From the cell containing the given text, extract its center point as [x, y] coordinate. 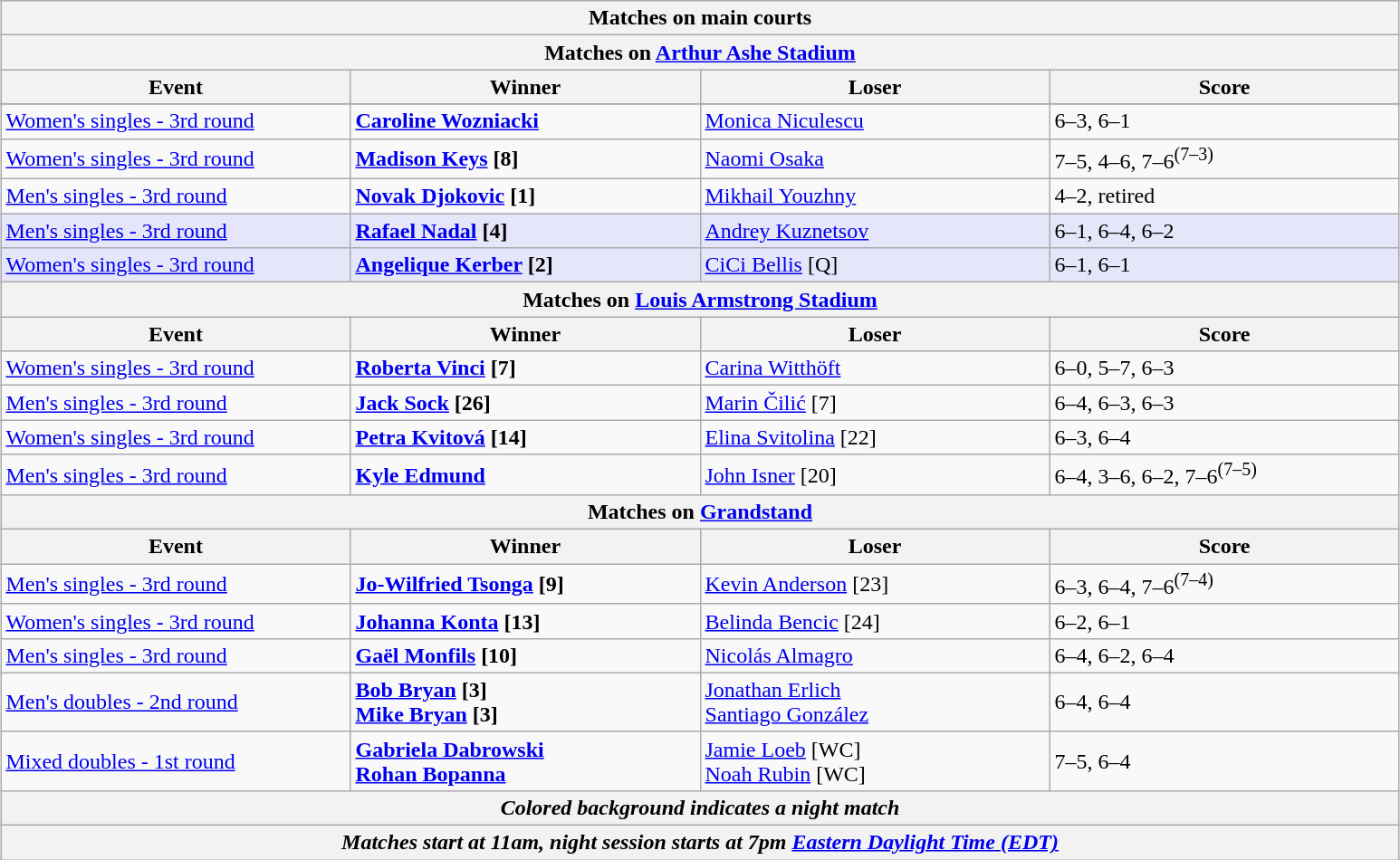
6–3, 6–1 [1224, 121]
Matches on Louis Armstrong Stadium [700, 300]
6–1, 6–4, 6–2 [1224, 231]
Nicolás Almagro [875, 655]
Marin Čilić [7] [875, 403]
Caroline Wozniacki [525, 121]
Johanna Konta [13] [525, 621]
Matches on Arthur Ashe Stadium [700, 53]
Naomi Osaka [875, 159]
6–4, 6–4 [1224, 702]
CiCi Bellis [Q] [875, 265]
Andrey Kuznetsov [875, 231]
6–3, 6–4 [1224, 437]
John Isner [20] [875, 474]
Colored background indicates a night match [700, 808]
Madison Keys [8] [525, 159]
Jamie Loeb [WC] Noah Rubin [WC] [875, 760]
6–3, 6–4, 7–6(7–4) [1224, 585]
6–0, 5–7, 6–3 [1224, 368]
6–4, 6–2, 6–4 [1224, 655]
Mixed doubles - 1st round [176, 760]
Kevin Anderson [23] [875, 585]
Rafael Nadal [4] [525, 231]
6–2, 6–1 [1224, 621]
6–4, 6–3, 6–3 [1224, 403]
Matches on main courts [700, 18]
Mikhail Youzhny [875, 196]
Gaël Monfils [10] [525, 655]
Jack Sock [26] [525, 403]
Men's doubles - 2nd round [176, 702]
Novak Djokovic [1] [525, 196]
Carina Witthöft [875, 368]
6–4, 3–6, 6–2, 7–6(7–5) [1224, 474]
Matches start at 11am, night session starts at 7pm Eastern Daylight Time (EDT) [700, 843]
Gabriela Dabrowski Rohan Bopanna [525, 760]
Jo-Wilfried Tsonga [9] [525, 585]
Jonathan Erlich Santiago González [875, 702]
6–1, 6–1 [1224, 265]
Belinda Bencic [24] [875, 621]
4–2, retired [1224, 196]
Elina Svitolina [22] [875, 437]
Roberta Vinci [7] [525, 368]
7–5, 6–4 [1224, 760]
Matches on Grandstand [700, 512]
7–5, 4–6, 7–6(7–3) [1224, 159]
Kyle Edmund [525, 474]
Bob Bryan [3] Mike Bryan [3] [525, 702]
Monica Niculescu [875, 121]
Petra Kvitová [14] [525, 437]
Angelique Kerber [2] [525, 265]
